From the cell containing the given text, extract its center point as (X, Y) coordinate. 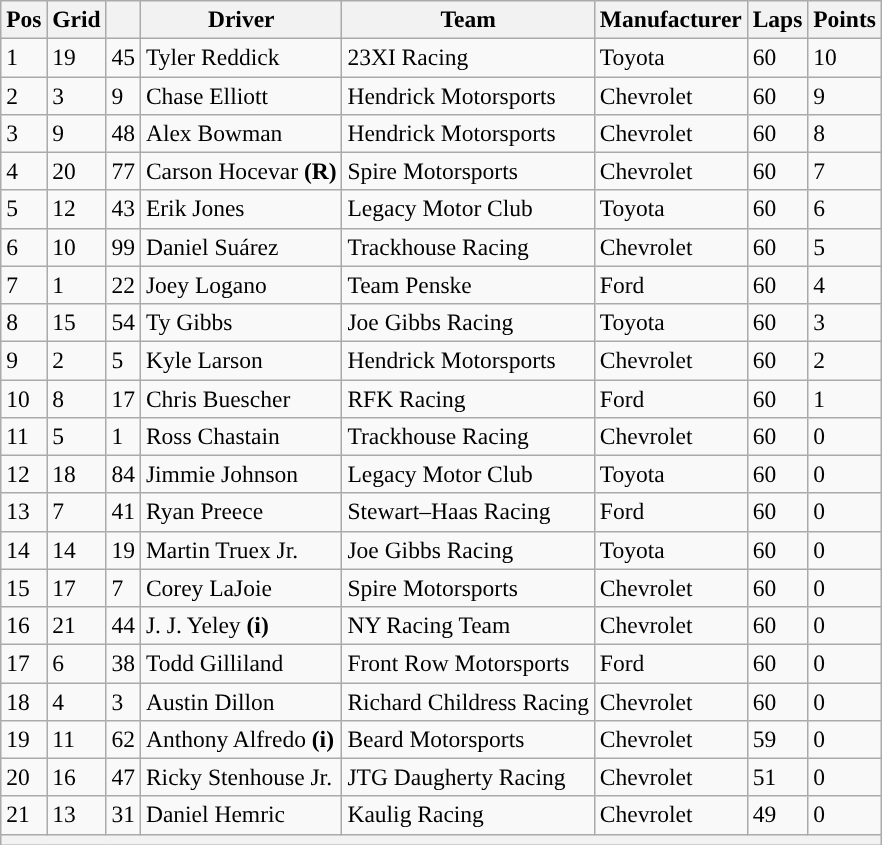
Manufacturer (670, 19)
RFK Racing (468, 398)
Ryan Preece (240, 512)
51 (778, 777)
Jimmie Johnson (240, 474)
Driver (240, 19)
38 (123, 663)
Kyle Larson (240, 360)
JTG Daugherty Racing (468, 777)
Anthony Alfredo (i) (240, 739)
Daniel Hemric (240, 815)
Richard Childress Racing (468, 701)
Beard Motorsports (468, 739)
59 (778, 739)
Pos (24, 19)
44 (123, 625)
49 (778, 815)
Tyler Reddick (240, 57)
J. J. Yeley (i) (240, 625)
77 (123, 171)
Grid (76, 19)
Ty Gibbs (240, 322)
Corey LaJoie (240, 588)
Chris Buescher (240, 398)
23XI Racing (468, 57)
22 (123, 285)
Team Penske (468, 285)
48 (123, 133)
47 (123, 777)
84 (123, 474)
Front Row Motorsports (468, 663)
Points (845, 19)
62 (123, 739)
NY Racing Team (468, 625)
Erik Jones (240, 209)
Daniel Suárez (240, 247)
Ricky Stenhouse Jr. (240, 777)
Carson Hocevar (R) (240, 171)
Todd Gilliland (240, 663)
45 (123, 57)
Team (468, 19)
43 (123, 209)
Austin Dillon (240, 701)
99 (123, 247)
Chase Elliott (240, 95)
Stewart–Haas Racing (468, 512)
31 (123, 815)
54 (123, 322)
41 (123, 512)
Martin Truex Jr. (240, 550)
Alex Bowman (240, 133)
Joey Logano (240, 285)
Kaulig Racing (468, 815)
Laps (778, 19)
Ross Chastain (240, 436)
